From the cell containing the given text, extract its center point as (X, Y) coordinate. 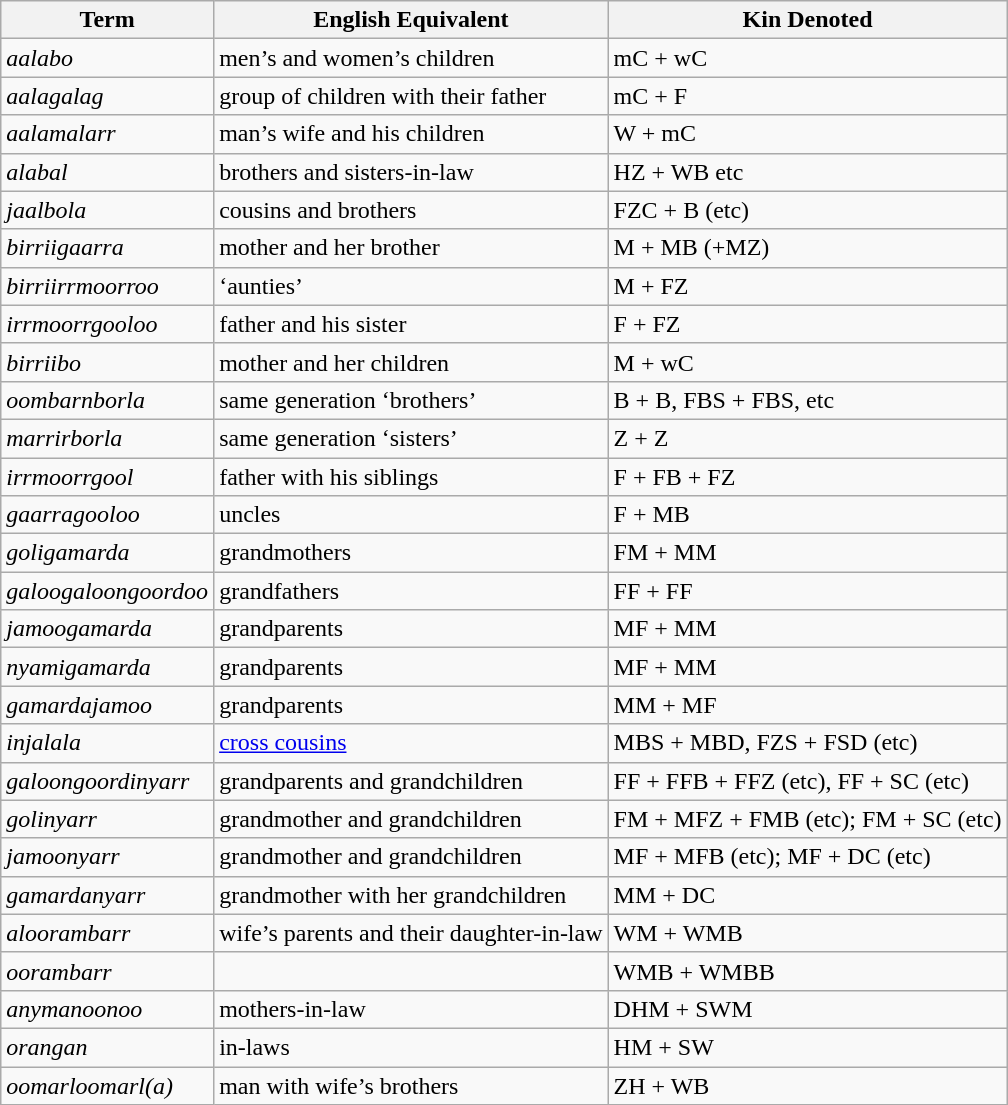
jamoogamarda (108, 629)
WMB + WMBB (808, 971)
FZC + B (etc) (808, 210)
nyamigamarda (108, 667)
oorambarr (108, 971)
orangan (108, 1047)
birriirrmoorroo (108, 286)
man’s wife and his children (411, 134)
uncles (411, 515)
ZH + WB (808, 1085)
gamardajamoo (108, 705)
FM + MM (808, 553)
gamardanyarr (108, 895)
irrmoorrgool (108, 477)
F + FZ (808, 324)
grandfathers (411, 591)
same generation ‘sisters’ (411, 438)
mC + F (808, 96)
FM + MFZ + FMB (etc); FM + SC (etc) (808, 819)
M + FZ (808, 286)
galoongoordinyarr (108, 781)
group of children with their father (411, 96)
same generation ‘brothers’ (411, 400)
oombarnborla (108, 400)
aloorambarr (108, 933)
galoogaloongoordoo (108, 591)
WM + WMB (808, 933)
MM + MF (808, 705)
mother and her brother (411, 248)
grandparents and grandchildren (411, 781)
mother and her children (411, 362)
B + B, FBS + FBS, etc (808, 400)
brothers and sisters-in-law (411, 172)
Z + Z (808, 438)
birriibo (108, 362)
mothers-in-law (411, 1009)
grandmothers (411, 553)
cousins and brothers (411, 210)
golinyarr (108, 819)
jaalbola (108, 210)
aalamalarr (108, 134)
father with his siblings (411, 477)
W + mC (808, 134)
F + MB (808, 515)
jamoonyarr (108, 857)
Term (108, 20)
MF + MFB (etc); MF + DC (etc) (808, 857)
M + wC (808, 362)
aalabo (108, 58)
HZ + WB etc (808, 172)
alabal (108, 172)
birriigaarra (108, 248)
FF + FF (808, 591)
FF + FFB + FFZ (etc), FF + SC (etc) (808, 781)
in-laws (411, 1047)
F + FB + FZ (808, 477)
M + MB (+MZ) (808, 248)
aalagalag (108, 96)
MM + DC (808, 895)
irrmoorrgooloo (108, 324)
cross cousins (411, 743)
injalala (108, 743)
man with wife’s brothers (411, 1085)
MBS + MBD, FZS + FSD (etc) (808, 743)
English Equivalent (411, 20)
gaarragooloo (108, 515)
mC + wC (808, 58)
wife’s parents and their daughter-in-law (411, 933)
oomarloomarl(a) (108, 1085)
grandmother with her grandchildren (411, 895)
HM + SW (808, 1047)
‘aunties’ (411, 286)
anymanoonoo (108, 1009)
father and his sister (411, 324)
men’s and women’s children (411, 58)
goligamarda (108, 553)
DHM + SWM (808, 1009)
marrirborla (108, 438)
Kin Denoted (808, 20)
